Find where the given text appears and provide that cell's center as [X, Y] coordinate. 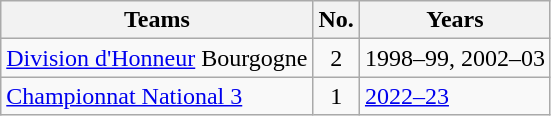
1 [336, 96]
2022–23 [454, 96]
Division d'Honneur Bourgogne [157, 58]
No. [336, 20]
1998–99, 2002–03 [454, 58]
Teams [157, 20]
2 [336, 58]
Championnat National 3 [157, 96]
Years [454, 20]
